Find where the given text appears and provide that cell's center as (X, Y) coordinate. 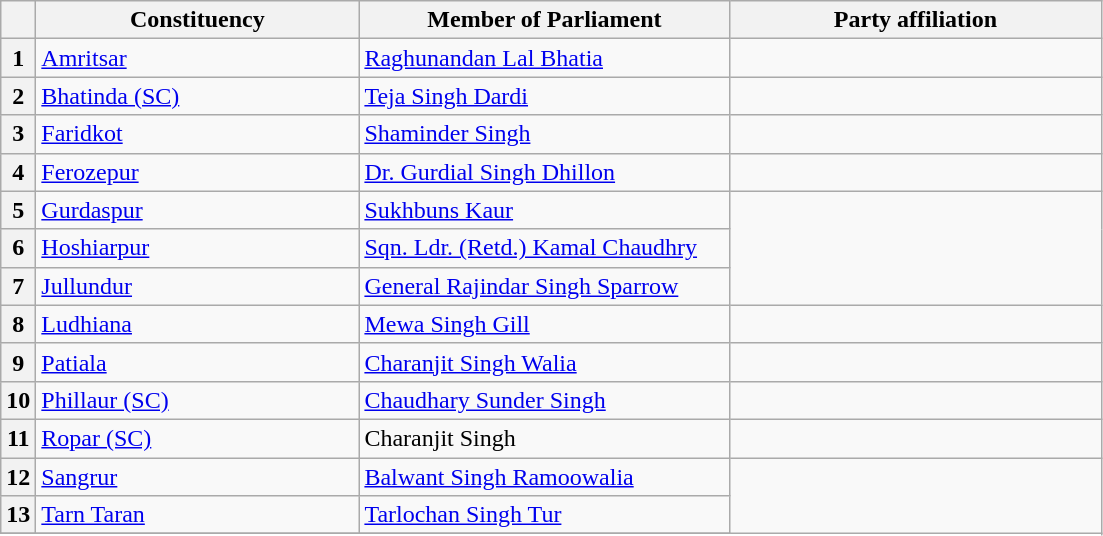
4 (18, 172)
Amritsar (198, 58)
13 (18, 515)
Hoshiarpur (198, 248)
Ferozepur (198, 172)
Patiala (198, 362)
Charanjit Singh Walia (544, 362)
9 (18, 362)
Gurdaspur (198, 210)
Bhatinda (SC) (198, 96)
Charanjit Singh (544, 438)
1 (18, 58)
Faridkot (198, 134)
Member of Parliament (544, 20)
Tarn Taran (198, 515)
2 (18, 96)
Balwant Singh Ramoowalia (544, 477)
General Rajindar Singh Sparrow (544, 286)
Party affiliation (916, 20)
7 (18, 286)
Shaminder Singh (544, 134)
3 (18, 134)
12 (18, 477)
Ropar (SC) (198, 438)
6 (18, 248)
8 (18, 324)
Sangrur (198, 477)
Dr. Gurdial Singh Dhillon (544, 172)
Sukhbuns Kaur (544, 210)
5 (18, 210)
Mewa Singh Gill (544, 324)
Sqn. Ldr. (Retd.) Kamal Chaudhry (544, 248)
Raghunandan Lal Bhatia (544, 58)
Phillaur (SC) (198, 400)
Teja Singh Dardi (544, 96)
Tarlochan Singh Tur (544, 515)
Constituency (198, 20)
Chaudhary Sunder Singh (544, 400)
Ludhiana (198, 324)
Jullundur (198, 286)
10 (18, 400)
11 (18, 438)
